Return [x, y] of the center of cell containing provided text 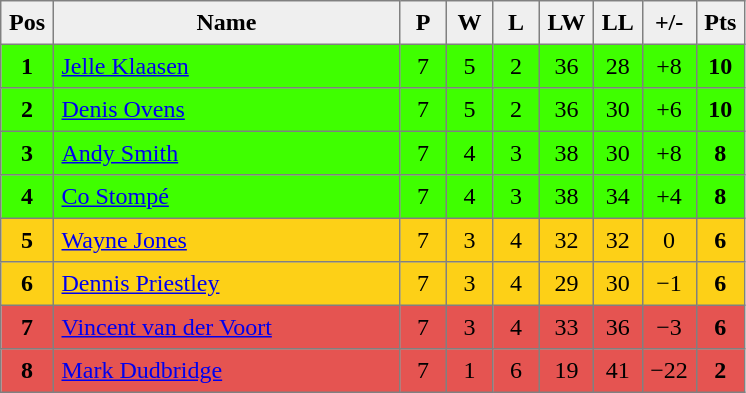
Name [226, 23]
+6 [669, 110]
−3 [669, 327]
Co Stompé [226, 197]
LL [618, 23]
29 [566, 284]
Wayne Jones [226, 240]
P [423, 23]
LW [566, 23]
L [516, 23]
19 [566, 371]
28 [618, 66]
41 [618, 371]
−22 [669, 371]
W [469, 23]
0 [669, 240]
Dennis Priestley [226, 284]
+4 [669, 197]
Jelle Klaasen [226, 66]
Pts [720, 23]
33 [566, 327]
+/- [669, 23]
Andy Smith [226, 153]
Vincent van der Voort [226, 327]
Pos [27, 23]
34 [618, 197]
Mark Dudbridge [226, 371]
Denis Ovens [226, 110]
−1 [669, 284]
